Output the [X, Y] coordinate of the center of the cell containing the given text.  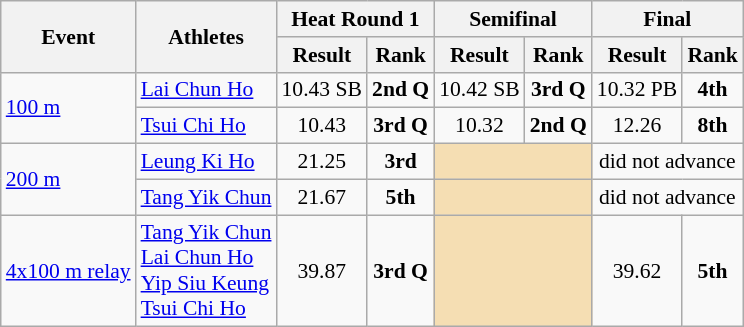
39.87 [322, 271]
Final [668, 19]
10.42 SB [480, 90]
4x100 m relay [68, 271]
Tang Yik ChunLai Chun HoYip Siu KeungTsui Chi Ho [206, 271]
100 m [68, 108]
Heat Round 1 [356, 19]
10.32 PB [638, 90]
3rd [400, 162]
8th [712, 126]
Leung Ki Ho [206, 162]
39.62 [638, 271]
Lai Chun Ho [206, 90]
10.32 [480, 126]
4th [712, 90]
12.26 [638, 126]
10.43 [322, 126]
Athletes [206, 36]
200 m [68, 180]
10.43 SB [322, 90]
Tsui Chi Ho [206, 126]
Semifinal [513, 19]
Event [68, 36]
Tang Yik Chun [206, 197]
21.25 [322, 162]
21.67 [322, 197]
